Identify which cell holds the provided text, then report its [x, y] central coordinate. 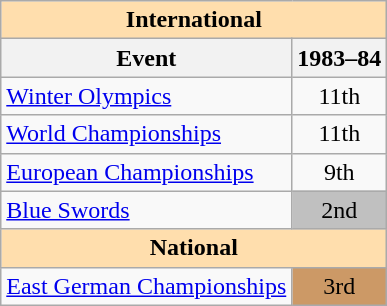
9th [340, 172]
European Championships [146, 172]
1983–84 [340, 58]
Event [146, 58]
Winter Olympics [146, 96]
2nd [340, 210]
East German Championships [146, 286]
3rd [340, 286]
National [194, 248]
Blue Swords [146, 210]
World Championships [146, 134]
International [194, 20]
